Output the (X, Y) coordinate of the center of the cell containing the given text.  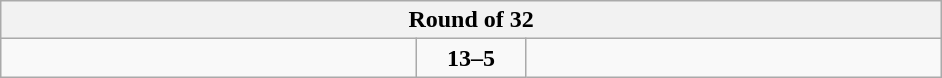
Round of 32 (472, 20)
13–5 (472, 58)
